For the text-containing cell, return its midpoint in (x, y) coordinate format. 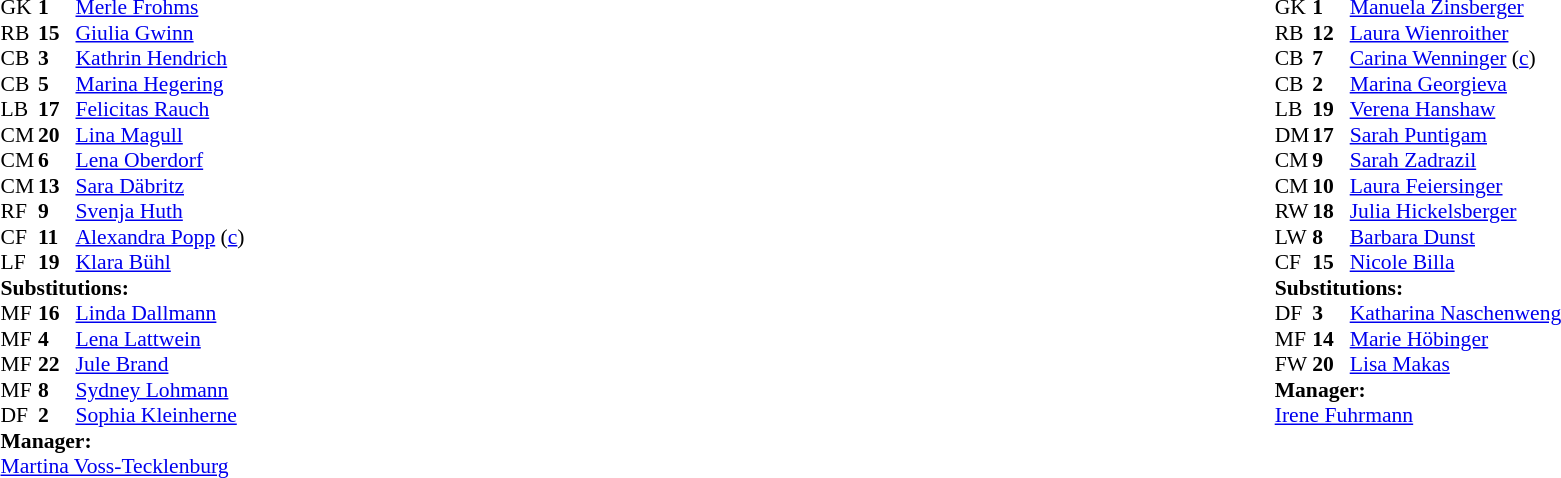
5 (57, 84)
Klara Bühl (160, 263)
16 (57, 313)
RF (19, 211)
14 (1331, 339)
RW (1294, 211)
10 (1331, 186)
7 (1331, 59)
Linda Dallmann (160, 313)
Lina Magull (160, 135)
18 (1331, 211)
22 (57, 365)
11 (57, 237)
6 (57, 161)
Sydney Lohmann (160, 390)
Jule Brand (160, 365)
13 (57, 186)
Felicitas Rauch (160, 109)
4 (57, 339)
Sophia Kleinherne (160, 415)
Substitutions: (122, 288)
Marina Hegering (160, 84)
DM (1294, 135)
Lena Oberdorf (160, 161)
Lena Lattwein (160, 339)
LF (19, 263)
Svenja Huth (160, 211)
FW (1294, 365)
Manager: (122, 441)
Sara Däbritz (160, 186)
Giulia Gwinn (160, 33)
12 (1331, 33)
LW (1294, 237)
Alexandra Popp (c) (160, 237)
Kathrin Hendrich (160, 59)
